Pinpoint the cell where the given text exists, returning its [x, y] midpoint coordinate. 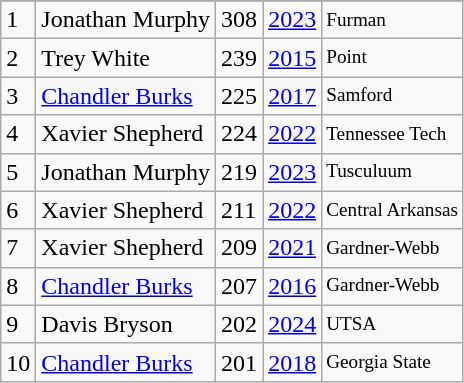
4 [18, 134]
1 [18, 20]
Georgia State [392, 362]
9 [18, 324]
225 [240, 96]
10 [18, 362]
2016 [292, 286]
201 [240, 362]
8 [18, 286]
Trey White [126, 58]
209 [240, 248]
Furman [392, 20]
2024 [292, 324]
Central Arkansas [392, 210]
202 [240, 324]
Point [392, 58]
211 [240, 210]
308 [240, 20]
2 [18, 58]
7 [18, 248]
2015 [292, 58]
219 [240, 172]
Davis Bryson [126, 324]
5 [18, 172]
239 [240, 58]
Samford [392, 96]
3 [18, 96]
2018 [292, 362]
224 [240, 134]
2017 [292, 96]
Tennessee Tech [392, 134]
6 [18, 210]
UTSA [392, 324]
2021 [292, 248]
207 [240, 286]
Tusculuum [392, 172]
